Output the (X, Y) coordinate of the center of the cell containing the given text.  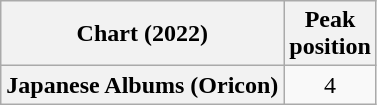
Chart (2022) (142, 34)
Japanese Albums (Oricon) (142, 85)
4 (330, 85)
Peakposition (330, 34)
